From the cell containing the given text, extract its center point as (X, Y) coordinate. 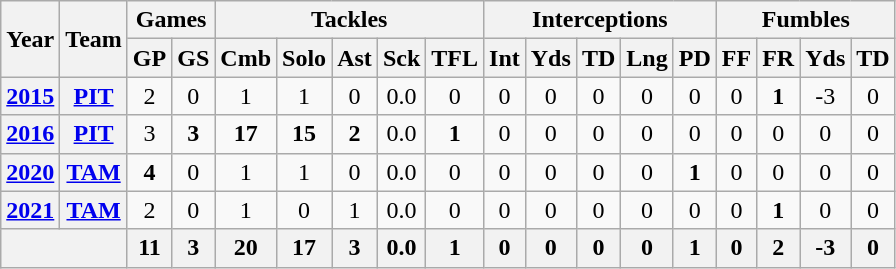
15 (304, 134)
Int (505, 58)
Fumbles (806, 20)
FR (778, 58)
GS (194, 58)
GP (149, 58)
2015 (30, 96)
Lng (647, 58)
Sck (401, 58)
20 (246, 248)
2016 (30, 134)
Ast (355, 58)
2021 (30, 210)
2020 (30, 172)
FF (736, 58)
4 (149, 172)
11 (149, 248)
Games (170, 20)
Tackles (350, 20)
Cmb (246, 58)
Year (30, 39)
Solo (304, 58)
Team (94, 39)
PD (694, 58)
TFL (455, 58)
Interceptions (600, 20)
